Pinpoint the cell where the given text exists, returning its (X, Y) midpoint coordinate. 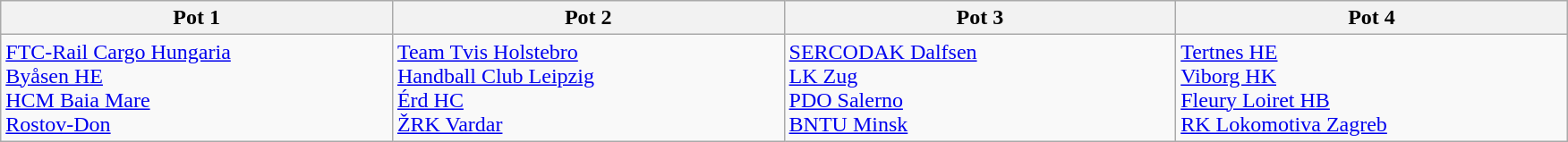
Pot 2 (588, 18)
SERCODAK Dalfsen LK Zug PDO Salerno BNTU Minsk (980, 88)
Pot 4 (1372, 18)
Pot 3 (980, 18)
FTC-Rail Cargo Hungaria Byåsen HE HCM Baia Mare Rostov-Don (197, 88)
Team Tvis Holstebro Handball Club Leipzig Érd HC ŽRK Vardar (588, 88)
Tertnes HE Viborg HK Fleury Loiret HB RK Lokomotiva Zagreb (1372, 88)
Pot 1 (197, 18)
